Find where the given text appears and provide that cell's center as (x, y) coordinate. 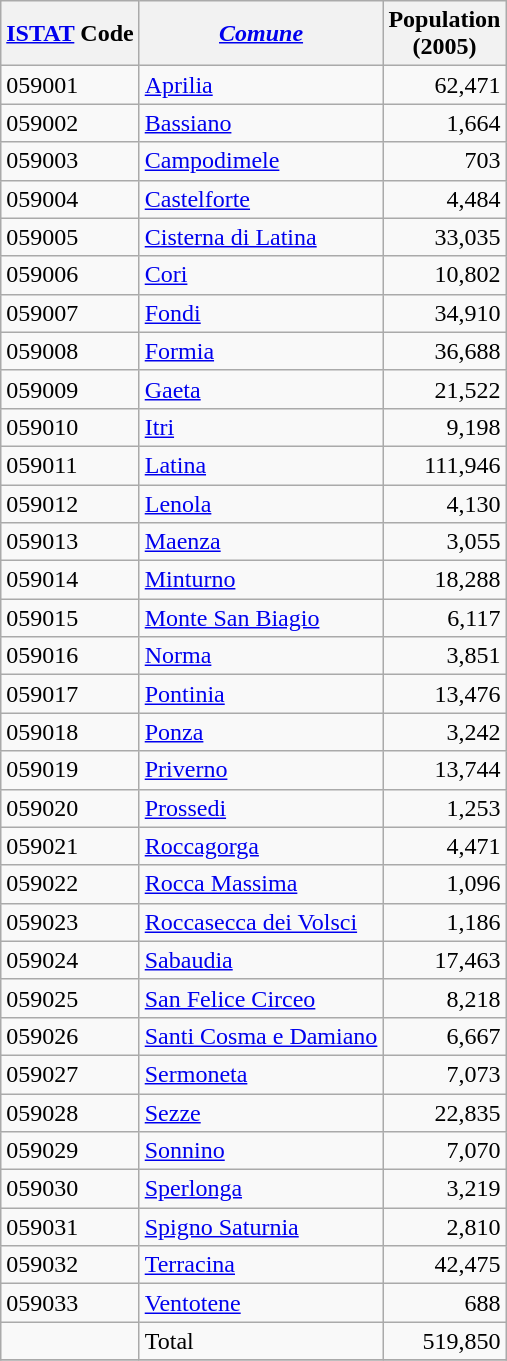
519,850 (444, 1341)
4,484 (444, 199)
059021 (70, 846)
Prossedi (261, 808)
Sonnino (261, 1151)
3,242 (444, 732)
Sermoneta (261, 1074)
059007 (70, 313)
Total (261, 1341)
Monte San Biagio (261, 618)
42,475 (444, 1265)
10,802 (444, 275)
059020 (70, 808)
3,055 (444, 542)
059025 (70, 998)
059011 (70, 465)
Spigno Saturnia (261, 1227)
059030 (70, 1189)
059012 (70, 503)
Sabaudia (261, 960)
Pontinia (261, 694)
059028 (70, 1113)
059002 (70, 123)
Aprilia (261, 85)
059018 (70, 732)
1,186 (444, 922)
Fondi (261, 313)
Minturno (261, 580)
6,117 (444, 618)
Cori (261, 275)
3,851 (444, 656)
059017 (70, 694)
Priverno (261, 770)
Castelforte (261, 199)
9,198 (444, 427)
Norma (261, 656)
1,096 (444, 884)
7,070 (444, 1151)
059027 (70, 1074)
Sperlonga (261, 1189)
Lenola (261, 503)
059031 (70, 1227)
Formia (261, 351)
1,664 (444, 123)
San Felice Circeo (261, 998)
Santi Cosma e Damiano (261, 1036)
Population (2005) (444, 34)
Roccagorga (261, 846)
2,810 (444, 1227)
6,667 (444, 1036)
059013 (70, 542)
059015 (70, 618)
Terracina (261, 1265)
Ventotene (261, 1303)
059010 (70, 427)
059023 (70, 922)
21,522 (444, 389)
059019 (70, 770)
703 (444, 161)
22,835 (444, 1113)
7,073 (444, 1074)
4,471 (444, 846)
059016 (70, 656)
Latina (261, 465)
Bassiano (261, 123)
Ponza (261, 732)
Rocca Massima (261, 884)
Roccasecca dei Volsci (261, 922)
8,218 (444, 998)
ISTAT Code (70, 34)
36,688 (444, 351)
059026 (70, 1036)
13,744 (444, 770)
4,130 (444, 503)
059022 (70, 884)
Itri (261, 427)
059024 (70, 960)
33,035 (444, 237)
059029 (70, 1151)
059005 (70, 237)
059001 (70, 85)
059033 (70, 1303)
Comune (261, 34)
Cisterna di Latina (261, 237)
688 (444, 1303)
059008 (70, 351)
059032 (70, 1265)
3,219 (444, 1189)
62,471 (444, 85)
059003 (70, 161)
059006 (70, 275)
17,463 (444, 960)
18,288 (444, 580)
111,946 (444, 465)
Maenza (261, 542)
Campodimele (261, 161)
13,476 (444, 694)
Gaeta (261, 389)
34,910 (444, 313)
059009 (70, 389)
Sezze (261, 1113)
1,253 (444, 808)
059014 (70, 580)
059004 (70, 199)
